Extract the (x, y) coordinate from the center of the cell holding the provided text.  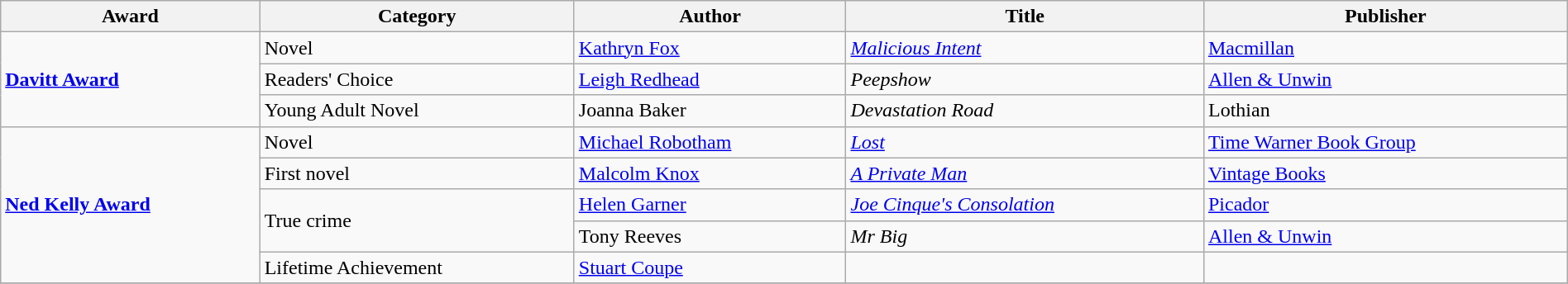
Lothian (1385, 111)
Author (710, 17)
Vintage Books (1385, 173)
Michael Robotham (710, 142)
Tony Reeves (710, 236)
True crime (417, 220)
Readers' Choice (417, 79)
Ned Kelly Award (131, 205)
Title (1025, 17)
Malcolm Knox (710, 173)
Lost (1025, 142)
Joanna Baker (710, 111)
Category (417, 17)
First novel (417, 173)
Peepshow (1025, 79)
Devastation Road (1025, 111)
A Private Man (1025, 173)
Publisher (1385, 17)
Award (131, 17)
Young Adult Novel (417, 111)
Mr Big (1025, 236)
Helen Garner (710, 205)
Stuart Coupe (710, 267)
Lifetime Achievement (417, 267)
Kathryn Fox (710, 48)
Leigh Redhead (710, 79)
Davitt Award (131, 79)
Macmillan (1385, 48)
Time Warner Book Group (1385, 142)
Joe Cinque's Consolation (1025, 205)
Malicious Intent (1025, 48)
Picador (1385, 205)
